Pinpoint the cell where the given text exists, returning its [X, Y] midpoint coordinate. 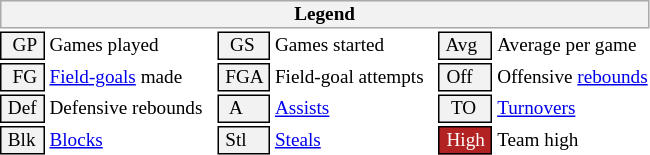
Blocks [131, 140]
FG [22, 77]
TO [466, 108]
Turnovers [573, 108]
Stl [244, 140]
Offensive rebounds [573, 77]
Field-goals made [131, 77]
Games played [131, 46]
GS [244, 46]
Off [466, 77]
Games started [354, 46]
Team high [573, 140]
High [466, 140]
Average per game [573, 46]
GP [22, 46]
Legend [324, 14]
Def [22, 108]
Field-goal attempts [354, 77]
A [244, 108]
Defensive rebounds [131, 108]
Blk [22, 140]
Steals [354, 140]
Assists [354, 108]
FGA [244, 77]
Avg [466, 46]
